Capture the cell that displays the provided text and extract its (x, y) central coordinate. 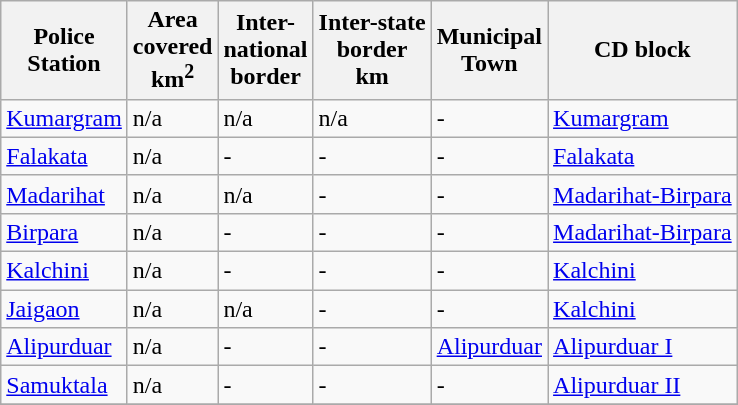
Alipurduar II (643, 385)
Area coveredkm2 (172, 50)
Inter-state borderkm (372, 50)
Madarihat (64, 194)
Municipal Town (489, 50)
Inter-national border (266, 50)
CD block (643, 50)
Samuktala (64, 385)
Alipurduar I (643, 347)
Jaigaon (64, 309)
Police Station (64, 50)
Birpara (64, 232)
